Determine the [X, Y] coordinate at the center of the cell enclosing the given text.  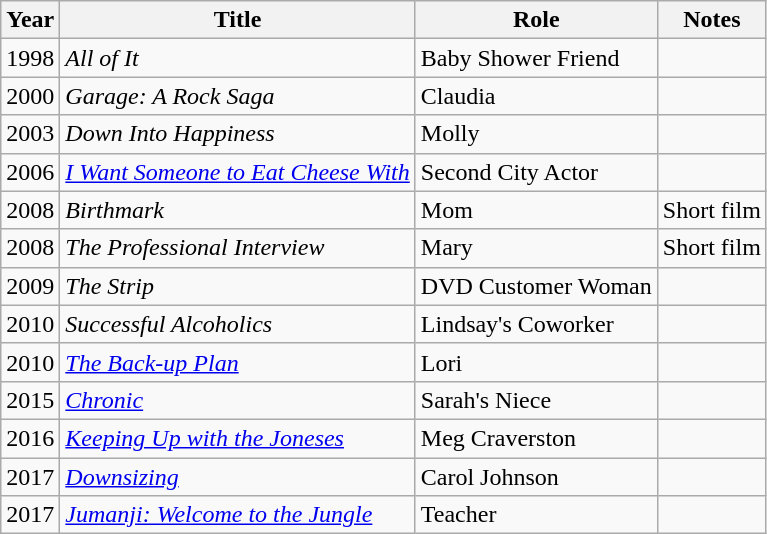
DVD Customer Woman [536, 286]
2000 [30, 96]
2003 [30, 134]
Title [238, 20]
Mom [536, 210]
Garage: A Rock Saga [238, 96]
The Strip [238, 286]
Lindsay's Coworker [536, 324]
2009 [30, 286]
Claudia [536, 96]
2006 [30, 172]
All of It [238, 58]
Lori [536, 362]
Second City Actor [536, 172]
Baby Shower Friend [536, 58]
Successful Alcoholics [238, 324]
1998 [30, 58]
I Want Someone to Eat Cheese With [238, 172]
2015 [30, 400]
Mary [536, 248]
Teacher [536, 515]
Down Into Happiness [238, 134]
The Professional Interview [238, 248]
Molly [536, 134]
Meg Craverston [536, 438]
2016 [30, 438]
Downsizing [238, 477]
Keeping Up with the Joneses [238, 438]
Birthmark [238, 210]
Sarah's Niece [536, 400]
Chronic [238, 400]
Notes [712, 20]
Jumanji: Welcome to the Jungle [238, 515]
The Back-up Plan [238, 362]
Carol Johnson [536, 477]
Year [30, 20]
Role [536, 20]
